Provide the [X, Y] coordinate of the cell's center where the given text is located.  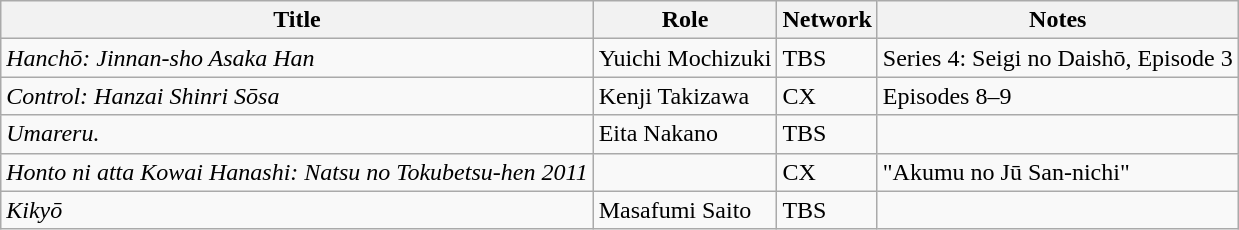
Notes [1058, 20]
Kikyō [297, 210]
Episodes 8–9 [1058, 96]
Title [297, 20]
"Akumu no Jū San-nichi" [1058, 172]
Masafumi Saito [685, 210]
Yuichi Mochizuki [685, 58]
Honto ni atta Kowai Hanashi: Natsu no Tokubetsu-hen 2011 [297, 172]
Umareru. [297, 134]
Role [685, 20]
Network [827, 20]
Hanchō: Jinnan-sho Asaka Han [297, 58]
Control: Hanzai Shinri Sōsa [297, 96]
Series 4: Seigi no Daishō, Episode 3 [1058, 58]
Kenji Takizawa [685, 96]
Eita Nakano [685, 134]
